Capture the cell that displays the provided text and extract its (x, y) central coordinate. 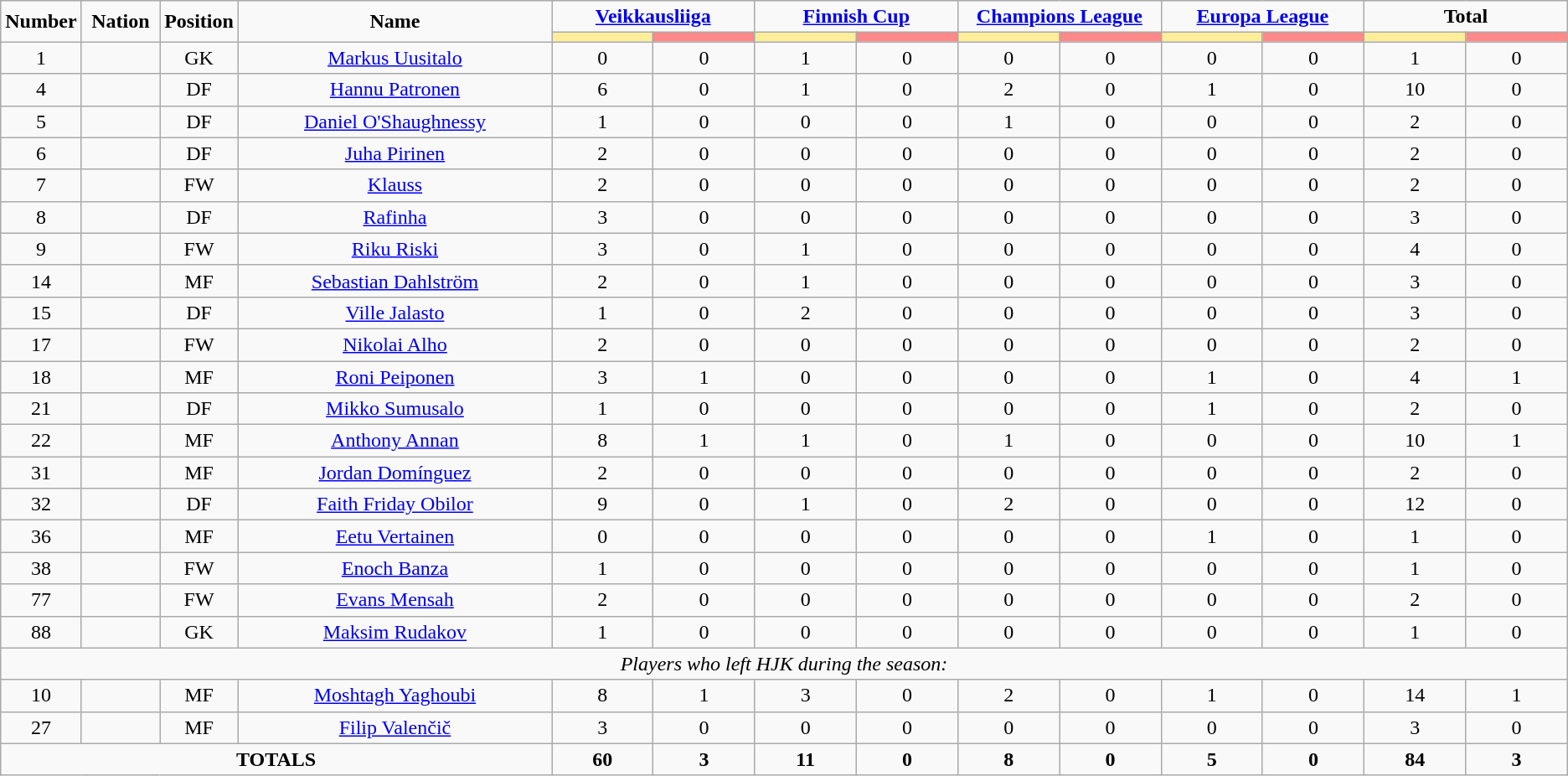
Number (41, 22)
Finnish Cup (856, 17)
32 (41, 504)
60 (601, 759)
Ville Jalasto (395, 313)
Moshtagh Yaghoubi (395, 696)
Eetu Vertainen (395, 536)
Sebastian Dahlström (395, 281)
Total (1466, 17)
Enoch Banza (395, 568)
Daniel O'Shaughnessy (395, 122)
27 (41, 727)
Name (395, 22)
77 (41, 600)
Anthony Annan (395, 441)
22 (41, 441)
84 (1416, 759)
Champions League (1060, 17)
Riku Riski (395, 249)
18 (41, 376)
Roni Peiponen (395, 376)
Juha Pirinen (395, 153)
Players who left HJK during the season: (784, 664)
21 (41, 409)
36 (41, 536)
Maksim Rudakov (395, 632)
15 (41, 313)
Hannu Patronen (395, 90)
11 (806, 759)
Nation (121, 22)
Veikkausliiga (653, 17)
Mikko Sumusalo (395, 409)
Faith Friday Obilor (395, 504)
Rafinha (395, 217)
TOTALS (276, 759)
17 (41, 344)
38 (41, 568)
Markus Uusitalo (395, 58)
31 (41, 473)
7 (41, 185)
Europa League (1263, 17)
Evans Mensah (395, 600)
Filip Valenčič (395, 727)
Position (199, 22)
Nikolai Alho (395, 344)
Jordan Domínguez (395, 473)
12 (1416, 504)
Klauss (395, 185)
88 (41, 632)
